Detect which cell encompasses the target text, then output its [x, y] center coordinate. 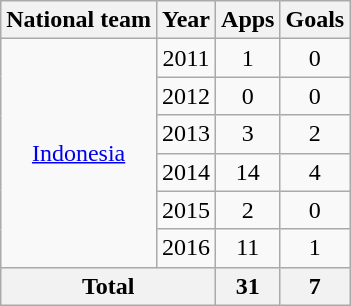
Year [186, 20]
National team [79, 20]
3 [248, 134]
2014 [186, 172]
Goals [315, 20]
2016 [186, 248]
2015 [186, 210]
Apps [248, 20]
14 [248, 172]
11 [248, 248]
31 [248, 286]
2013 [186, 134]
4 [315, 172]
2011 [186, 58]
7 [315, 286]
Indonesia [79, 153]
2012 [186, 96]
Total [108, 286]
